Return the (X, Y) coordinate for the center point of the cell that contains the specified text.  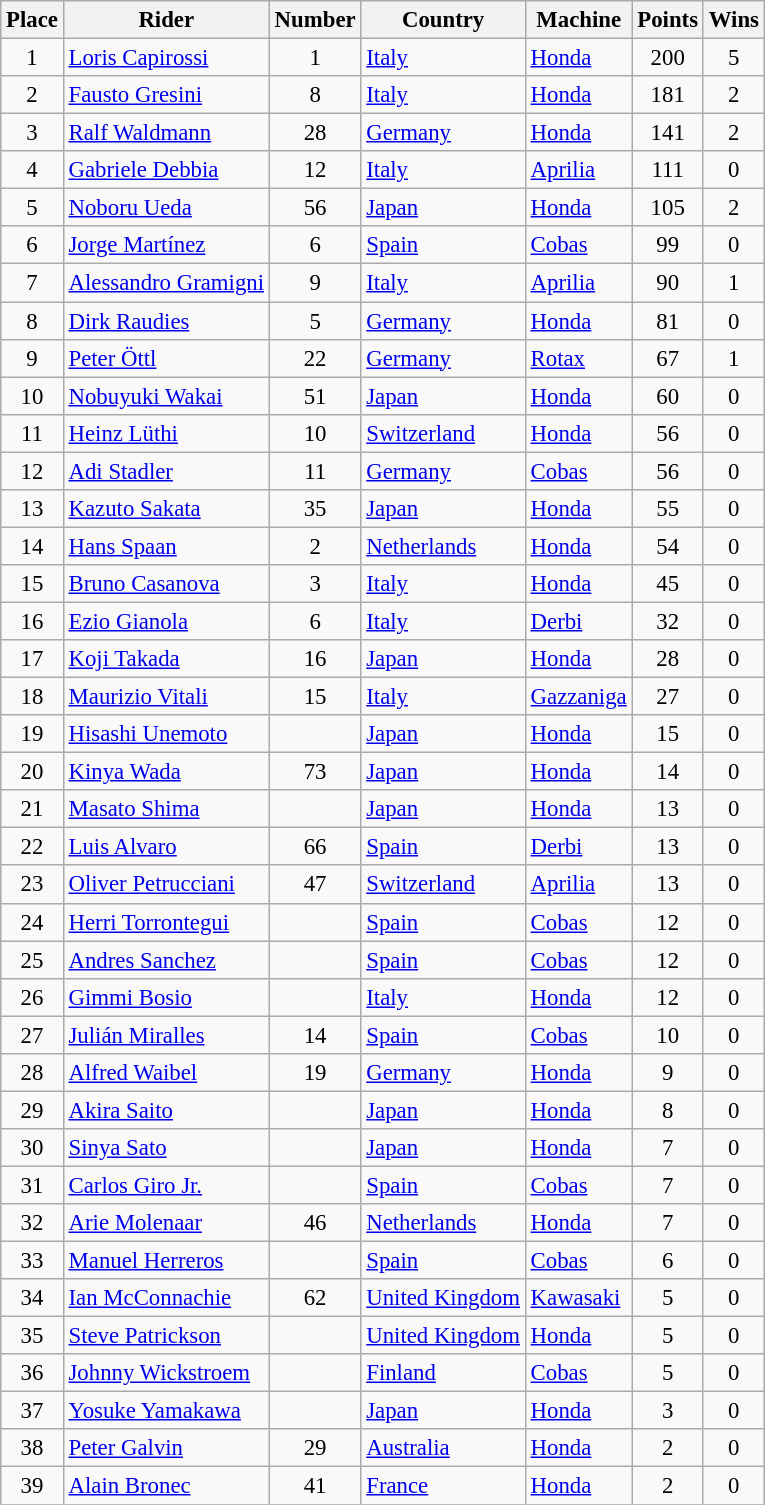
Ezio Gianola (166, 621)
Points (668, 20)
21 (32, 809)
Rotax (578, 358)
Luis Alvaro (166, 847)
Herri Torrontegui (166, 922)
47 (315, 885)
Peter Galvin (166, 1449)
Nobuyuki Wakai (166, 396)
Gimmi Bosio (166, 997)
41 (315, 1486)
Finland (443, 1373)
Hans Spaan (166, 546)
Oliver Petrucciani (166, 885)
Noboru Ueda (166, 208)
Andres Sanchez (166, 960)
Johnny Wickstroem (166, 1373)
23 (32, 885)
73 (315, 772)
Alessandro Gramigni (166, 283)
Arie Molenaar (166, 1223)
France (443, 1486)
Number (315, 20)
Adi Stadler (166, 471)
105 (668, 208)
Kazuto Sakata (166, 509)
51 (315, 396)
17 (32, 659)
Alain Bronec (166, 1486)
Wins (734, 20)
Kawasaki (578, 1298)
4 (32, 170)
Manuel Herreros (166, 1261)
30 (32, 1148)
39 (32, 1486)
141 (668, 133)
Machine (578, 20)
Gabriele Debbia (166, 170)
37 (32, 1411)
Australia (443, 1449)
200 (668, 58)
Gazzaniga (578, 697)
18 (32, 697)
Steve Patrickson (166, 1336)
Bruno Casanova (166, 584)
Loris Capirossi (166, 58)
45 (668, 584)
Peter Öttl (166, 358)
Masato Shima (166, 809)
90 (668, 283)
24 (32, 922)
38 (32, 1449)
33 (32, 1261)
Yosuke Yamakawa (166, 1411)
46 (315, 1223)
81 (668, 321)
Rider (166, 20)
66 (315, 847)
25 (32, 960)
111 (668, 170)
20 (32, 772)
Sinya Sato (166, 1148)
Kinya Wada (166, 772)
Heinz Lüthi (166, 433)
Akira Saito (166, 1110)
Country (443, 20)
Jorge Martínez (166, 245)
67 (668, 358)
Dirk Raudies (166, 321)
Alfred Waibel (166, 1073)
55 (668, 509)
Ralf Waldmann (166, 133)
31 (32, 1185)
36 (32, 1373)
99 (668, 245)
Koji Takada (166, 659)
181 (668, 95)
Julián Miralles (166, 1035)
26 (32, 997)
Hisashi Unemoto (166, 734)
Carlos Giro Jr. (166, 1185)
60 (668, 396)
Fausto Gresini (166, 95)
54 (668, 546)
Maurizio Vitali (166, 697)
Ian McConnachie (166, 1298)
Place (32, 20)
62 (315, 1298)
34 (32, 1298)
